Find where the given text appears and provide that cell's center as (X, Y) coordinate. 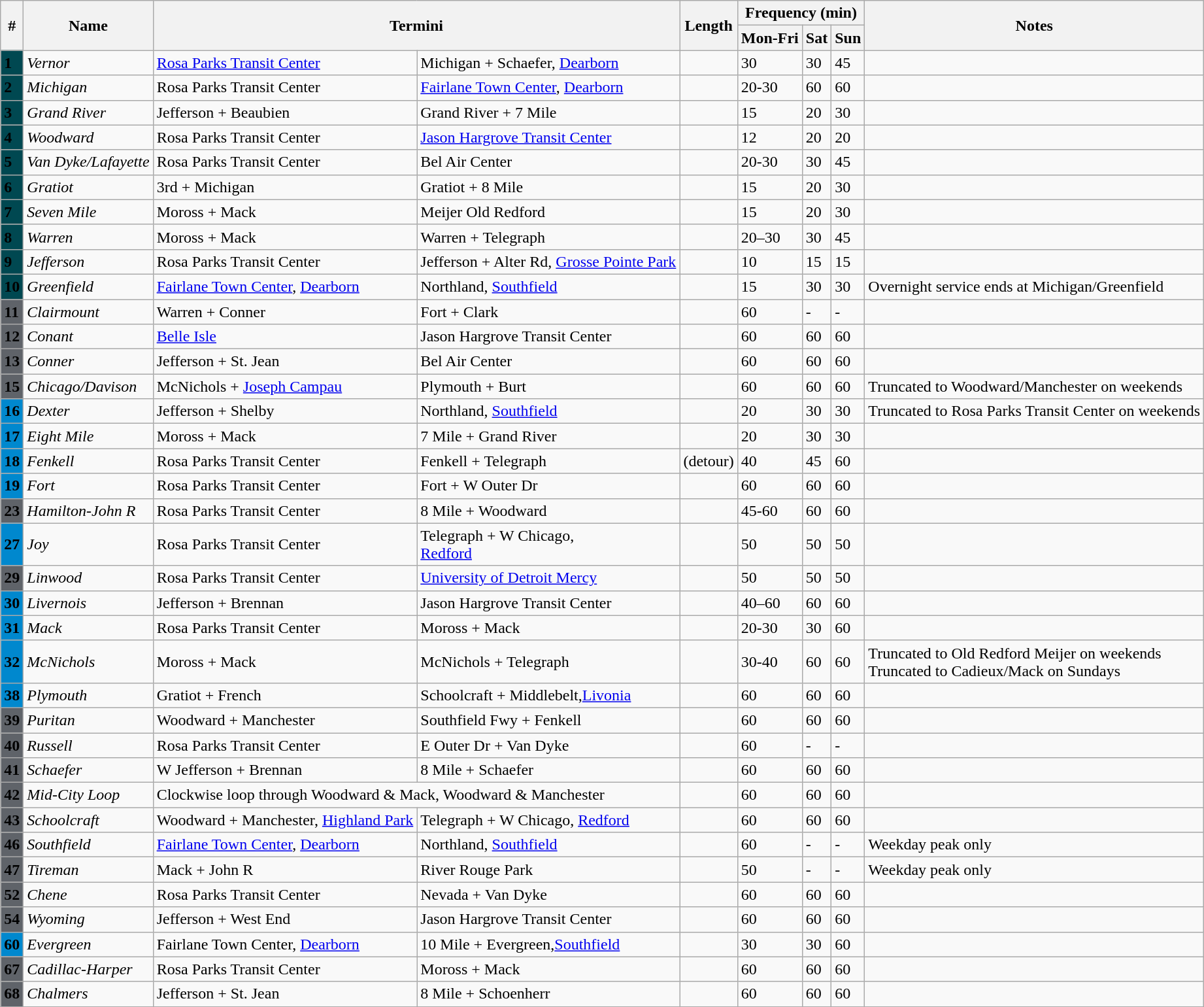
13 (12, 362)
Plymouth (88, 695)
Chicago/Davison (88, 386)
Fort + Clark (548, 312)
Mack + John R (285, 870)
Name (88, 26)
Cadillac-Harper (88, 969)
Southfield (88, 845)
McNichols + Telegraph (548, 662)
42 (12, 795)
4 (12, 137)
McNichols (88, 662)
Jefferson + West End (285, 919)
19 (12, 486)
Mid-City Loop (88, 795)
Mon-Fri (770, 38)
47 (12, 870)
31 (12, 628)
Gratiot + French (285, 695)
E Outer Dr + Van Dyke (548, 745)
Southfield Fwy + Fenkell (548, 720)
3rd + Michigan (285, 187)
University of Detroit Mercy (548, 578)
38 (12, 695)
Van Dyke/Lafayette (88, 162)
Gratiot (88, 187)
Schoolcraft (88, 820)
3 (12, 112)
Overnight service ends at Michigan/Greenfield (1034, 286)
23 (12, 511)
Chalmers (88, 994)
# (12, 26)
Woodward + Manchester (285, 720)
32 (12, 662)
5 (12, 162)
(detour) (709, 461)
Belle Isle (285, 337)
Fenkell (88, 461)
Warren + Telegraph (548, 237)
Seven Mile (88, 212)
52 (12, 895)
Plymouth + Burt (548, 386)
Jefferson + Brennan (285, 603)
30-40 (770, 662)
Michigan (88, 88)
20–30 (770, 237)
Jefferson + Beaubien (285, 112)
46 (12, 845)
Clairmount (88, 312)
16 (12, 411)
Conner (88, 362)
2 (12, 88)
Woodward + Manchester, Highland Park (285, 820)
8 Mile + Woodward (548, 511)
Eight Mile (88, 436)
39 (12, 720)
Truncated to Woodward/Manchester on weekends (1034, 386)
40–60 (770, 603)
Nevada + Van Dyke (548, 895)
Fort + W Outer Dr (548, 486)
Sun (848, 38)
Michigan + Schaefer, Dearborn (548, 63)
7 (12, 212)
Dexter (88, 411)
1 (12, 63)
Jefferson + Alter Rd, Grosse Pointe Park (548, 262)
29 (12, 578)
Length (709, 26)
Truncated to Rosa Parks Transit Center on weekends (1034, 411)
Puritan (88, 720)
Russell (88, 745)
Schaefer (88, 770)
Vernor (88, 63)
Frequency (min) (801, 13)
Sat (816, 38)
Grand River + 7 Mile (548, 112)
10 Mile + Evergreen,Southfield (548, 944)
River Rouge Park (548, 870)
Notes (1034, 26)
Warren + Conner (285, 312)
Jefferson (88, 262)
Grand River (88, 112)
Woodward (88, 137)
Greenfield (88, 286)
Jefferson + Shelby (285, 411)
8 Mile + Schoenherr (548, 994)
17 (12, 436)
68 (12, 994)
Termini (416, 26)
27 (12, 544)
McNichols + Joseph Campau (285, 386)
Fort (88, 486)
8 (12, 237)
Tireman (88, 870)
6 (12, 187)
W Jefferson + Brennan (285, 770)
Truncated to Old Redford Meijer on weekendsTruncated to Cadieux/Mack on Sundays (1034, 662)
18 (12, 461)
11 (12, 312)
Meijer Old Redford (548, 212)
9 (12, 262)
7 Mile + Grand River (548, 436)
Schoolcraft + Middlebelt,Livonia (548, 695)
Fenkell + Telegraph (548, 461)
Conant (88, 337)
Joy (88, 544)
54 (12, 919)
Clockwise loop through Woodward & Mack, Woodward & Manchester (416, 795)
Evergreen (88, 944)
Hamilton-John R (88, 511)
8 Mile + Schaefer (548, 770)
Livernois (88, 603)
Linwood (88, 578)
Mack (88, 628)
45-60 (770, 511)
Gratiot + 8 Mile (548, 187)
Warren (88, 237)
67 (12, 969)
43 (12, 820)
Telegraph + W Chicago, Redford (548, 820)
Chene (88, 895)
41 (12, 770)
Telegraph + W Chicago,Redford (548, 544)
Wyoming (88, 919)
